Identify which cell holds the provided text, then report its (X, Y) central coordinate. 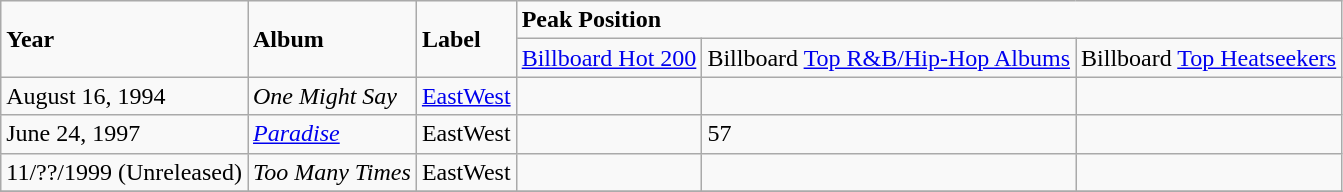
August 16, 1994 (124, 96)
Billboard Top R&B/Hip-Hop Albums (889, 58)
One Might Say (332, 96)
Year (124, 39)
Peak Position (929, 20)
Billboard Hot 200 (609, 58)
Label (466, 39)
Album (332, 39)
57 (889, 134)
Too Many Times (332, 172)
Billboard Top Heatseekers (1209, 58)
11/??/1999 (Unreleased) (124, 172)
June 24, 1997 (124, 134)
Paradise (332, 134)
